Search for the cell housing the specified text and yield its (X, Y) center coordinate. 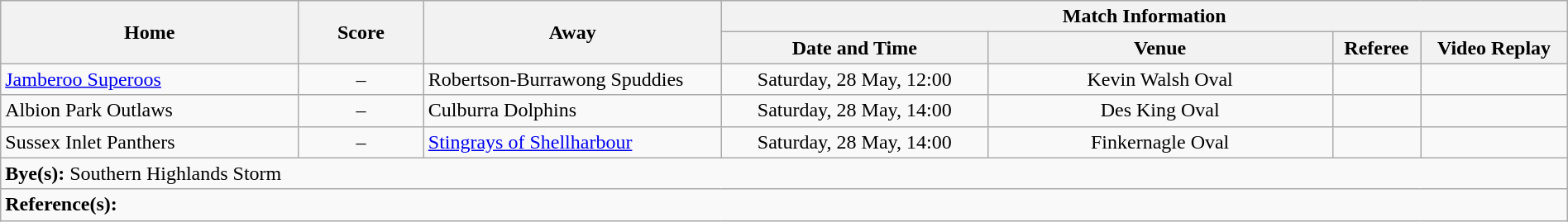
Finkernagle Oval (1159, 142)
Score (361, 32)
Referee (1376, 48)
Bye(s): Southern Highlands Storm (784, 173)
Home (150, 32)
Albion Park Outlaws (150, 111)
Away (572, 32)
Reference(s): (784, 205)
Robertson-Burrawong Spuddies (572, 79)
Venue (1159, 48)
Culburra Dolphins (572, 111)
Video Replay (1494, 48)
Sussex Inlet Panthers (150, 142)
Saturday, 28 May, 12:00 (854, 79)
Match Information (1145, 17)
Jamberoo Superoos (150, 79)
Des King Oval (1159, 111)
Date and Time (854, 48)
Kevin Walsh Oval (1159, 79)
Stingrays of Shellharbour (572, 142)
